From the cell containing the given text, extract its center point as [X, Y] coordinate. 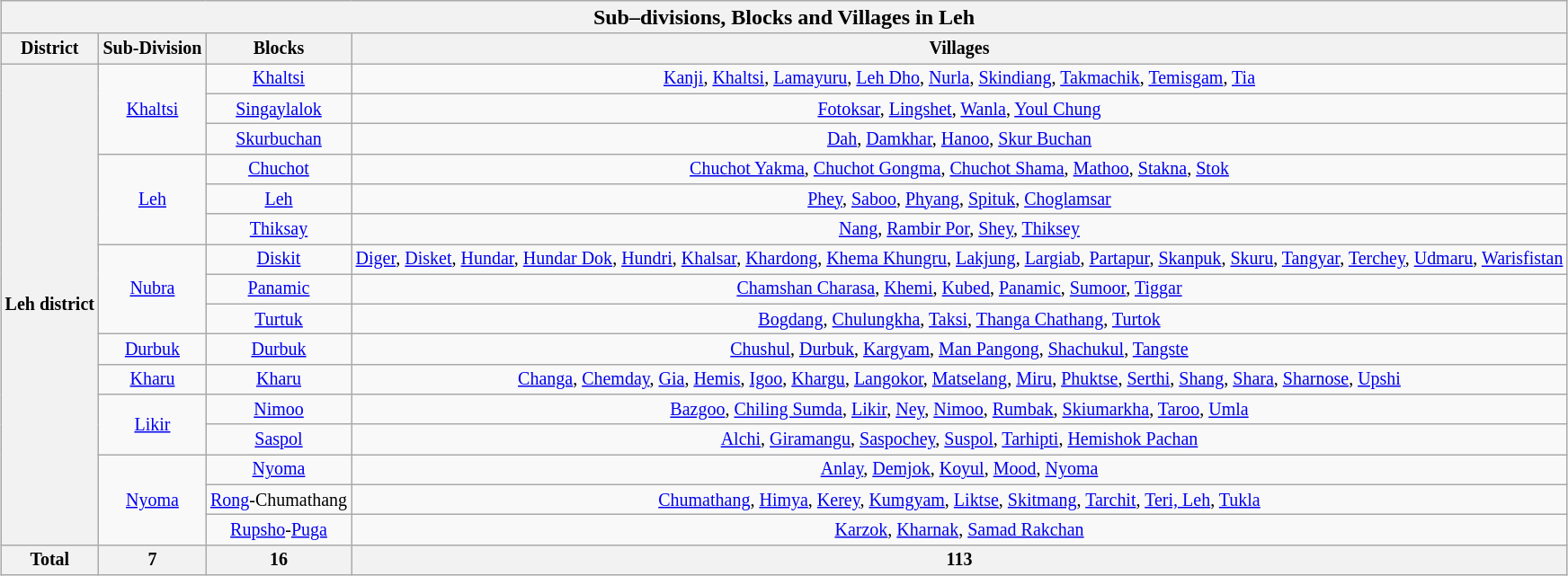
Chuchot [279, 169]
Total [50, 561]
Chushul, Durbuk, Kargyam, Man Pangong, Shachukul, Tangste [959, 349]
Kanji, Khaltsi, Lamayuru, Leh Dho, Nurla, Skindiang, Takmachik, Temisgam, Tia [959, 79]
Alchi, Giramangu, Saspochey, Suspol, Tarhipti, Hemishok Pachan [959, 440]
District [50, 49]
16 [279, 561]
Likir [153, 424]
Rupsho-Puga [279, 530]
Bogdang, Chulungkha, Taksi, Thanga Chathang, Turtok [959, 320]
Skurbuchan [279, 138]
Chuchot Yakma, Chuchot Gongma, Chuchot Shama, Mathoo, Stakna, Stok [959, 169]
Sub-Division [153, 49]
Chumathang, Himya, Kerey, Kumgyam, Liktse, Skitmang, Tarchit, Teri, Leh, Tukla [959, 500]
Nimoo [279, 410]
Chamshan Charasa, Khemi, Kubed, Panamic, Sumoor, Tiggar [959, 289]
Dah, Damkhar, Hanoo, Skur Buchan [959, 138]
Fotoksar, Lingshet, Wanla, Youl Chung [959, 108]
Karzok, Kharnak, Samad Rakchan [959, 530]
Sub–divisions, Blocks and Villages in Leh [784, 17]
Leh district [50, 305]
113 [959, 561]
Blocks [279, 49]
Bazgoo, Chiling Sumda, Likir, Ney, Nimoo, Rumbak, Skiumarkha, Taroo, Umla [959, 410]
Anlay, Demjok, Koyul, Mood, Nyoma [959, 469]
7 [153, 561]
Panamic [279, 289]
Nang, Rambir Por, Shey, Thiksey [959, 228]
Saspol [279, 440]
Phey, Saboo, Phyang, Spituk, Choglamsar [959, 199]
Villages [959, 49]
Singaylalok [279, 108]
Diskit [279, 259]
Changa, Chemday, Gia, Hemis, Igoo, Khargu, Langokor, Matselang, Miru, Phuktse, Serthi, Shang, Shara, Sharnose, Upshi [959, 379]
Nubra [153, 289]
Thiksay [279, 228]
Turtuk [279, 320]
Rong-Chumathang [279, 500]
